Detect which cell encompasses the target text, then output its [x, y] center coordinate. 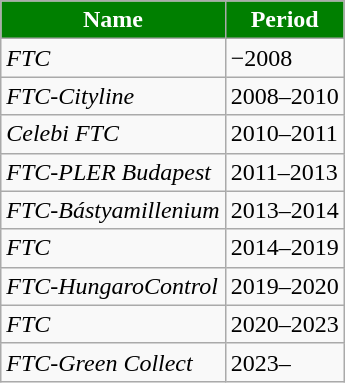
FTC-HungaroControl [113, 286]
Period [284, 20]
2014–2019 [284, 248]
2011–2013 [284, 172]
2008–2010 [284, 96]
2010–2011 [284, 134]
FTC-Cityline [113, 96]
2023– [284, 362]
FTC-PLER Budapest [113, 172]
2020–2023 [284, 324]
Celebi FTC [113, 134]
Name [113, 20]
2019–2020 [284, 286]
−2008 [284, 58]
2013–2014 [284, 210]
FTC-Green Collect [113, 362]
FTC-Bástyamillenium [113, 210]
